Pinpoint the cell where the given text exists, returning its [X, Y] midpoint coordinate. 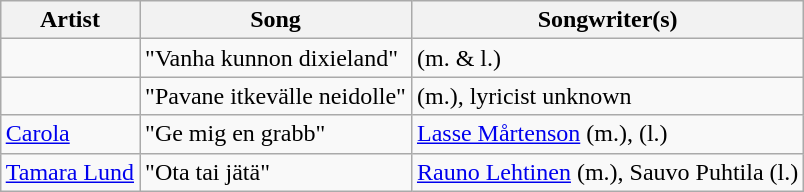
Rauno Lehtinen (m.), Sauvo Puhtila (l.) [607, 172]
"Ge mig en grabb" [276, 134]
"Vanha kunnon dixieland" [276, 58]
Carola [70, 134]
"Ota tai jätä" [276, 172]
(m.), lyricist unknown [607, 96]
Song [276, 20]
(m. & l.) [607, 58]
"Pavane itkevälle neidolle" [276, 96]
Lasse Mårtenson (m.), (l.) [607, 134]
Songwriter(s) [607, 20]
Tamara Lund [70, 172]
Artist [70, 20]
